Detect which cell encompasses the target text, then output its [x, y] center coordinate. 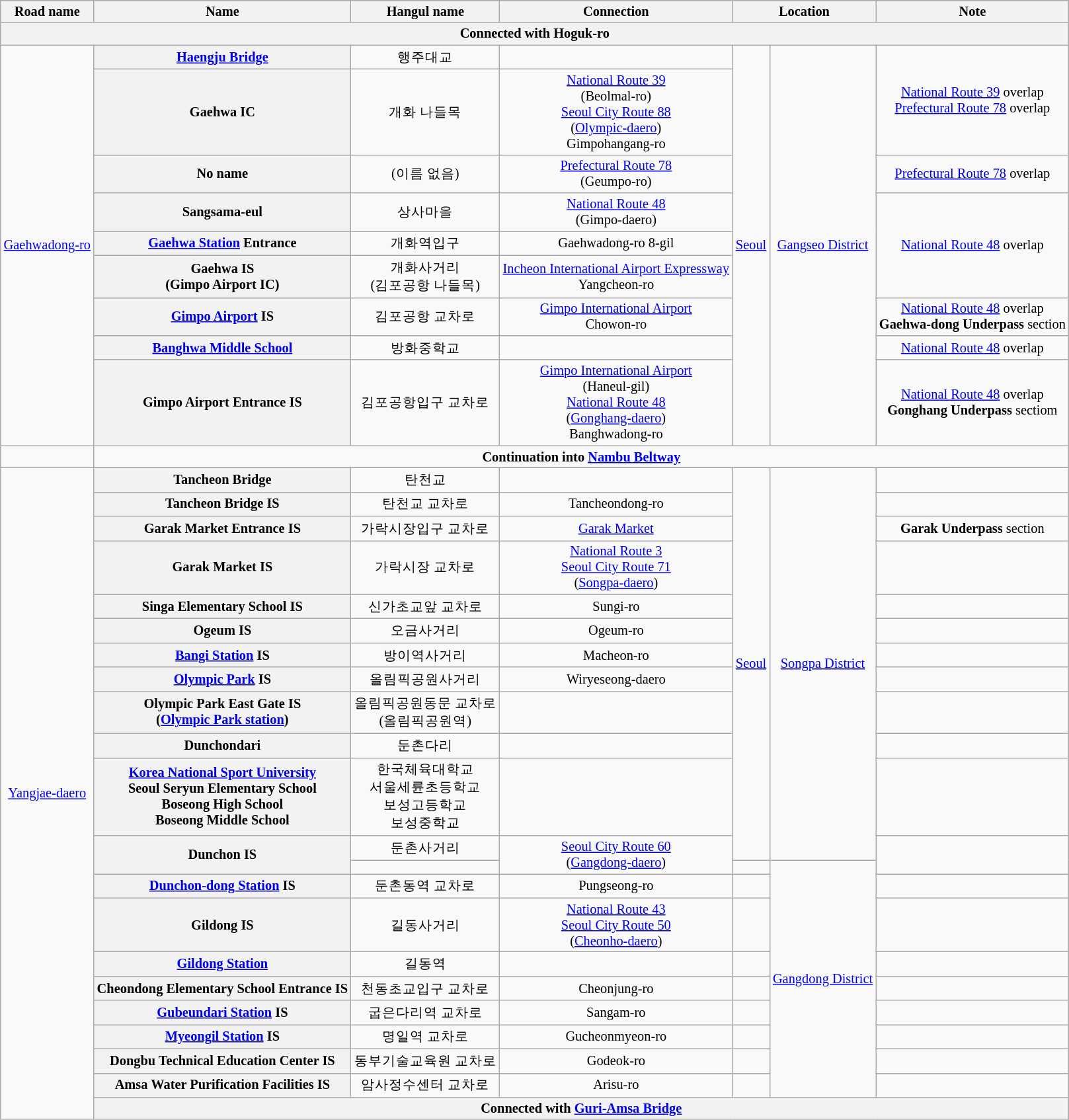
National Route 43Seoul City Route 50(Cheonho-daero) [616, 925]
Gildong IS [222, 925]
Road name [48, 11]
방화중학교 [426, 348]
Connected with Hoguk-ro [535, 34]
탄천교 [426, 480]
Arisu-ro [616, 1086]
Gaehwa Station Entrance [222, 243]
Note [972, 11]
National Route 48 overlapGaehwa-dong Underpass section [972, 317]
Godeok-ro [616, 1060]
개화 나들목 [426, 112]
Name [222, 11]
Sangsama-eul [222, 212]
Wiryeseong-daero [616, 680]
Ogeum-ro [616, 631]
Singa Elementary School IS [222, 607]
Gaehwadong-ro 8-gil [616, 243]
한국체육대학교서울세륜초등학교보성고등학교보성중학교 [426, 797]
Gaehwadong-ro [48, 245]
Garak Market IS [222, 567]
Macheon-ro [616, 655]
Garak Market Entrance IS [222, 529]
Korea National Sport UniversitySeoul Seryun Elementary SchoolBoseong High SchoolBoseong Middle School [222, 797]
상사마을 [426, 212]
Dunchon IS [222, 854]
Tancheon Bridge [222, 480]
Tancheondong-ro [616, 504]
Prefectural Route 78(Geumpo-ro) [616, 174]
Garak Market [616, 529]
Prefectural Route 78 overlap [972, 174]
National Route 48 overlapGonghang Underpass sectiom [972, 403]
Sangam-ro [616, 1013]
Amsa Water Purification Facilities IS [222, 1086]
탄천교 교차로 [426, 504]
Bangi Station IS [222, 655]
Ogeum IS [222, 631]
개화역입구 [426, 243]
Gaehwa IS(Gimpo Airport IC) [222, 276]
둔촌동역 교차로 [426, 886]
방이역사거리 [426, 655]
행주대교 [426, 57]
Connected with Guri-Amsa Bridge [582, 1108]
굽은다리역 교차로 [426, 1013]
Haengju Bridge [222, 57]
Gildong Station [222, 964]
Gimpo Airport IS [222, 317]
National Route 3Seoul City Route 71(Songpa-daero) [616, 567]
개화사거리(김포공항 나들목) [426, 276]
Yangjae-daero [48, 793]
National Route 39 overlapPrefectural Route 78 overlap [972, 100]
동부기술교육원 교차로 [426, 1060]
Olympic Park IS [222, 680]
신가초교앞 교차로 [426, 607]
Location [804, 11]
Dunchon-dong Station IS [222, 886]
올림픽공원동문 교차로(올림픽공원역) [426, 712]
Myeongil Station IS [222, 1037]
Pungseong-ro [616, 886]
가락시장 교차로 [426, 567]
올림픽공원사거리 [426, 680]
Dunchondari [222, 746]
둔촌사거리 [426, 848]
김포공항입구 교차로 [426, 403]
가락시장입구 교차로 [426, 529]
Gimpo International Airport(Haneul-gil)National Route 48(Gonghang-daero)Banghwadong-ro [616, 403]
오금사거리 [426, 631]
암사정수센터 교차로 [426, 1086]
Gaehwa IC [222, 112]
Songpa District [822, 664]
No name [222, 174]
National Route 39(Beolmal-ro)Seoul City Route 88(Olympic-daero)Gimpohangang-ro [616, 112]
Gucheonmyeon-ro [616, 1037]
Gubeundari Station IS [222, 1013]
National Route 48(Gimpo-daero) [616, 212]
Connection [616, 11]
Continuation into Nambu Beltway [582, 457]
Gangdong District [822, 979]
천동초교입구 교차로 [426, 988]
(이름 없음) [426, 174]
Cheondong Elementary School Entrance IS [222, 988]
길동사거리 [426, 925]
Banghwa Middle School [222, 348]
Seoul City Route 60(Gangdong-daero) [616, 854]
Sungi-ro [616, 607]
Garak Underpass section [972, 529]
Dongbu Technical Education Center IS [222, 1060]
명일역 교차로 [426, 1037]
Tancheon Bridge IS [222, 504]
Gimpo Airport Entrance IS [222, 403]
Cheonjung-ro [616, 988]
Olympic Park East Gate IS(Olympic Park station) [222, 712]
Incheon International Airport ExpresswayYangcheon-ro [616, 276]
김포공항 교차로 [426, 317]
Gimpo International AirportChowon-ro [616, 317]
Gangseo District [822, 245]
길동역 [426, 964]
Hangul name [426, 11]
둔촌다리 [426, 746]
